Detect which cell encompasses the target text, then output its (X, Y) center coordinate. 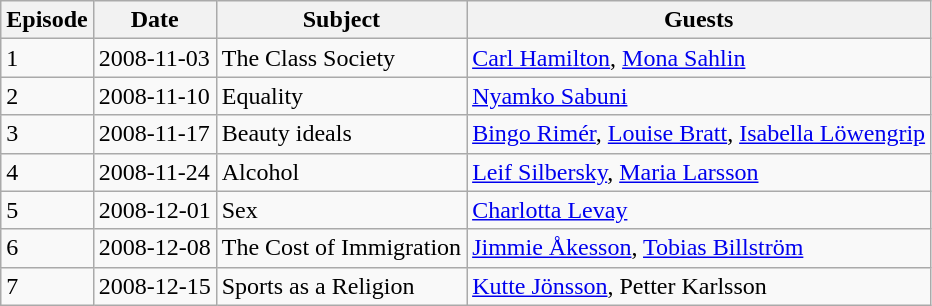
2008-12-15 (154, 286)
Subject (341, 20)
7 (47, 286)
Equality (341, 96)
2 (47, 96)
5 (47, 210)
Leif Silbersky, Maria Larsson (699, 172)
6 (47, 248)
Bingo Rimér, Louise Bratt, Isabella Löwengrip (699, 134)
3 (47, 134)
Charlotta Levay (699, 210)
2008-11-03 (154, 58)
2008-11-10 (154, 96)
Episode (47, 20)
Sex (341, 210)
Beauty ideals (341, 134)
Jimmie Åkesson, Tobias Billström (699, 248)
Nyamko Sabuni (699, 96)
Alcohol (341, 172)
Carl Hamilton, Mona Sahlin (699, 58)
2008-12-08 (154, 248)
1 (47, 58)
Sports as a Religion (341, 286)
Guests (699, 20)
The Class Society (341, 58)
Date (154, 20)
Kutte Jönsson, Petter Karlsson (699, 286)
2008-12-01 (154, 210)
The Cost of Immigration (341, 248)
2008-11-17 (154, 134)
2008-11-24 (154, 172)
4 (47, 172)
